Output the [X, Y] coordinate of the center of the cell containing the given text.  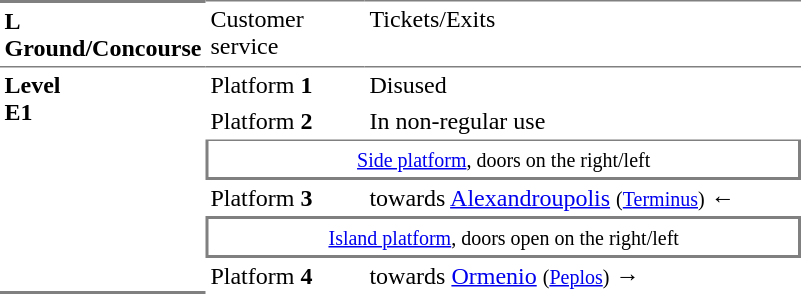
Platform 1 [286, 86]
towards Ormenio (Peplos) → [583, 276]
Platform 4 [286, 276]
LevelΕ1 [103, 181]
Customer service [286, 34]
LGround/Concourse [103, 34]
Disused [583, 86]
Platform 2 [286, 122]
Platform 3 [286, 198]
towards Alexandroupolis (Terminus) ← [583, 198]
Tickets/Exits [583, 34]
In non-regular use [583, 122]
